Return [X, Y] of the center of cell containing provided text 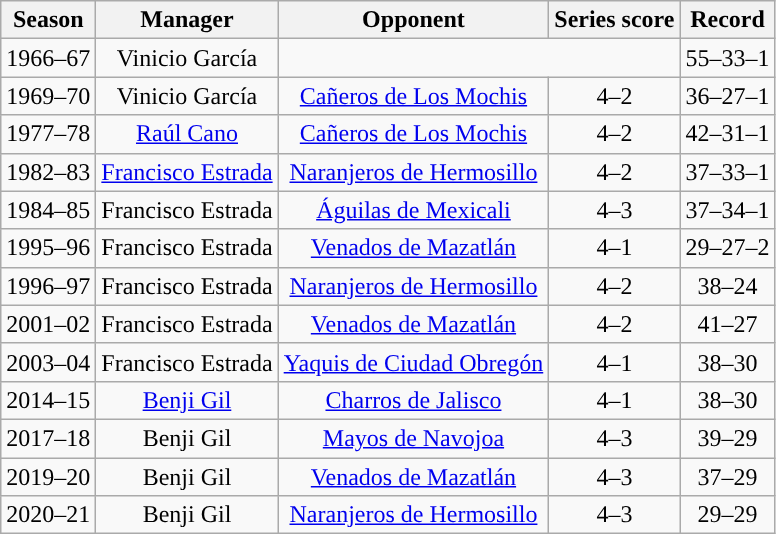
2003–04 [48, 362]
Yaquis de Ciudad Obregón [414, 362]
36–27–1 [728, 96]
Record [728, 20]
37–33–1 [728, 172]
Mayos de Navojoa [414, 438]
2017–18 [48, 438]
1995–96 [48, 248]
37–34–1 [728, 210]
29–27–2 [728, 248]
2019–20 [48, 477]
1969–70 [48, 96]
39–29 [728, 438]
1984–85 [48, 210]
41–27 [728, 324]
29–29 [728, 515]
1966–67 [48, 58]
Manager [187, 20]
55–33–1 [728, 58]
38–24 [728, 286]
Águilas de Mexicali [414, 210]
37–29 [728, 477]
2001–02 [48, 324]
1977–78 [48, 134]
2020–21 [48, 515]
1996–97 [48, 286]
Opponent [414, 20]
42–31–1 [728, 134]
Series score [614, 20]
Season [48, 20]
Raúl Cano [187, 134]
Charros de Jalisco [414, 400]
2014–15 [48, 400]
1982–83 [48, 172]
